From the cell containing the given text, extract its center point as [x, y] coordinate. 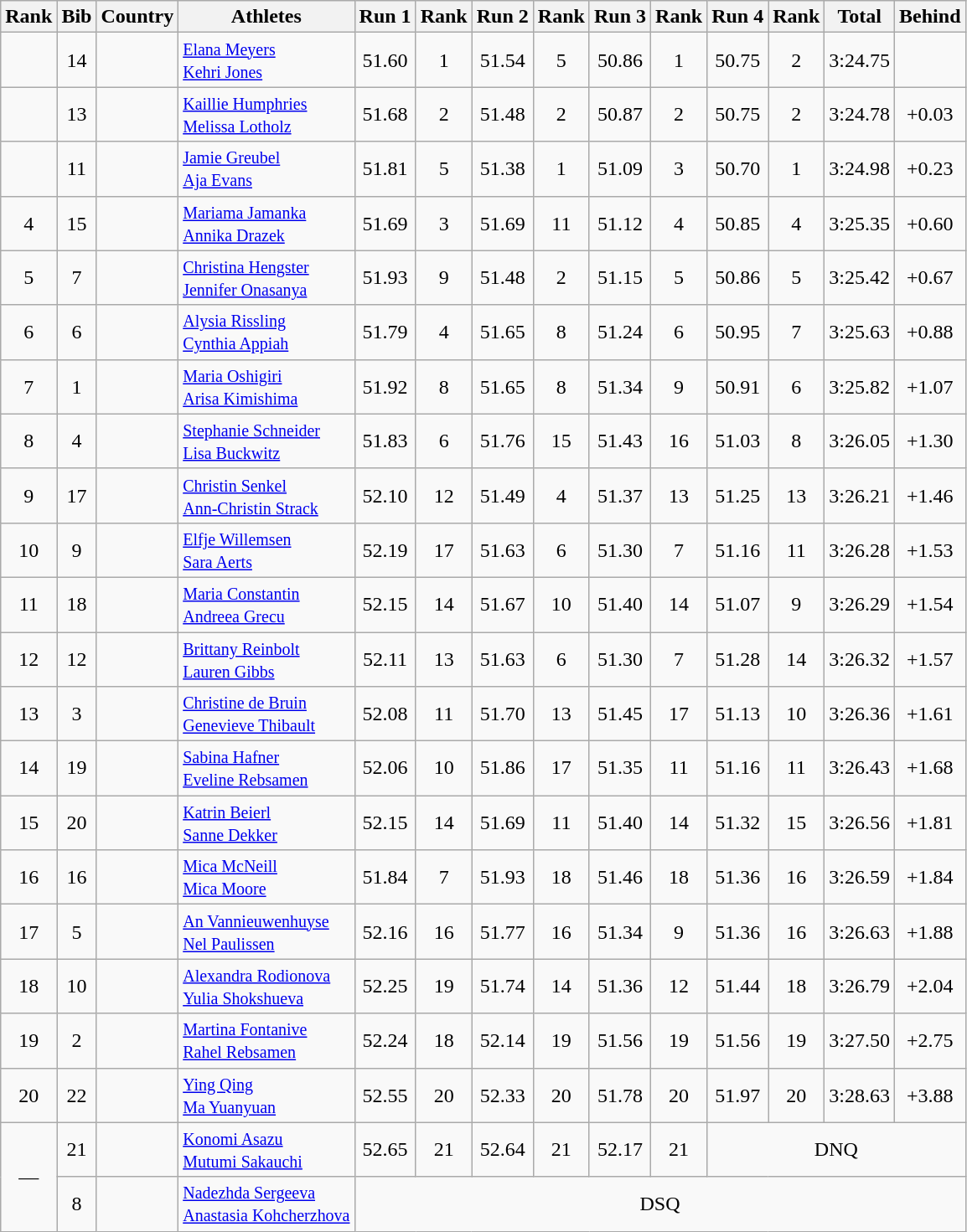
Behind [930, 17]
52.06 [385, 769]
An VannieuwenhuyseNel Paulissen [266, 931]
+0.60 [930, 223]
3:27.50 [860, 1040]
+1.81 [930, 822]
3:26.05 [860, 441]
51.09 [620, 169]
52.16 [385, 931]
3:24.98 [860, 169]
52.64 [503, 1149]
+2.75 [930, 1040]
51.12 [620, 223]
50.70 [737, 169]
51.70 [503, 714]
Elana MeyersKehri Jones [266, 60]
51.79 [385, 332]
3:26.29 [860, 605]
Total [860, 17]
Konomi AsazuMutumi Sakauchi [266, 1149]
51.86 [503, 769]
+1.57 [930, 658]
51.28 [737, 658]
22 [77, 1095]
52.19 [385, 549]
3:26.63 [860, 931]
52.11 [385, 658]
+1.68 [930, 769]
3:24.75 [860, 60]
+1.88 [930, 931]
Alysia RisslingCynthia Appiah [266, 332]
51.76 [503, 441]
51.81 [385, 169]
Nadezhda SergeevaAnastasia Kohcherzhova [266, 1204]
51.97 [737, 1095]
51.78 [620, 1095]
+1.07 [930, 387]
52.08 [385, 714]
51.35 [620, 769]
51.37 [620, 496]
+1.46 [930, 496]
52.10 [385, 496]
3:25.82 [860, 387]
+1.54 [930, 605]
3:25.63 [860, 332]
51.25 [737, 496]
51.84 [385, 878]
51.03 [737, 441]
51.77 [503, 931]
+1.53 [930, 549]
51.43 [620, 441]
DSQ [660, 1204]
+0.67 [930, 278]
Mica McNeillMica Moore [266, 878]
51.49 [503, 496]
DNQ [836, 1149]
50.91 [737, 387]
51.44 [737, 987]
+1.61 [930, 714]
+1.30 [930, 441]
52.25 [385, 987]
51.24 [620, 332]
Athletes [266, 17]
Katrin BeierlSanne Dekker [266, 822]
3:26.59 [860, 878]
51.38 [503, 169]
51.68 [385, 114]
3:26.32 [860, 658]
Christin SenkelAnn-Christin Strack [266, 496]
51.60 [385, 60]
51.83 [385, 441]
Country [137, 17]
+0.03 [930, 114]
3:26.43 [860, 769]
3:25.42 [860, 278]
Martina FontaniveRahel Rebsamen [266, 1040]
50.85 [737, 223]
50.87 [620, 114]
52.17 [620, 1149]
3:24.78 [860, 114]
Maria OshigiriArisa Kimishima [266, 387]
51.74 [503, 987]
+0.23 [930, 169]
51.15 [620, 278]
Maria ConstantinAndreea Grecu [266, 605]
3:26.21 [860, 496]
Run 4 [737, 17]
Christine de BruinGenevieve Thibault [266, 714]
+3.88 [930, 1095]
52.14 [503, 1040]
52.55 [385, 1095]
52.33 [503, 1095]
Christina HengsterJennifer Onasanya [266, 278]
51.07 [737, 605]
3:26.79 [860, 987]
Kaillie HumphriesMelissa Lotholz [266, 114]
51.13 [737, 714]
51.67 [503, 605]
Run 1 [385, 17]
52.24 [385, 1040]
Brittany ReinboltLauren Gibbs [266, 658]
3:26.28 [860, 549]
50.95 [737, 332]
Ying QingMa Yuanyuan [266, 1095]
Elfje WillemsenSara Aerts [266, 549]
Alexandra RodionovaYulia Shokshueva [266, 987]
+1.84 [930, 878]
51.32 [737, 822]
3:28.63 [860, 1095]
52.65 [385, 1149]
51.45 [620, 714]
3:26.36 [860, 714]
Bib [77, 17]
Jamie GreubelAja Evans [266, 169]
51.46 [620, 878]
+0.88 [930, 332]
Run 2 [503, 17]
Sabina HafnerEveline Rebsamen [266, 769]
Mariama JamankaAnnika Drazek [266, 223]
Run 3 [620, 17]
Stephanie SchneiderLisa Buckwitz [266, 441]
3:26.56 [860, 822]
51.92 [385, 387]
3:25.35 [860, 223]
51.54 [503, 60]
— [28, 1177]
+2.04 [930, 987]
